Detect which cell encompasses the target text, then output its (X, Y) center coordinate. 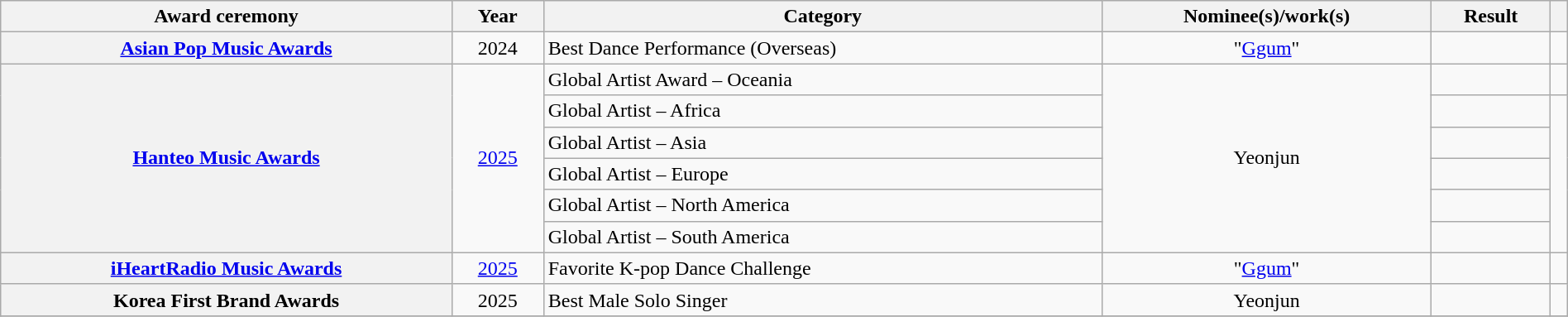
Favorite K-pop Dance Challenge (822, 268)
Year (498, 17)
Best Dance Performance (Overseas) (822, 48)
Global Artist – Africa (822, 111)
Global Artist Award – Oceania (822, 79)
Category (822, 17)
2024 (498, 48)
Hanteo Music Awards (227, 158)
Global Artist – Asia (822, 142)
Result (1490, 17)
Nominee(s)/work(s) (1267, 17)
Global Artist – South America (822, 237)
Global Artist – North America (822, 205)
iHeartRadio Music Awards (227, 268)
Korea First Brand Awards (227, 300)
Best Male Solo Singer (822, 300)
Award ceremony (227, 17)
Asian Pop Music Awards (227, 48)
Global Artist – Europe (822, 174)
